From the cell containing the given text, extract its center point as [X, Y] coordinate. 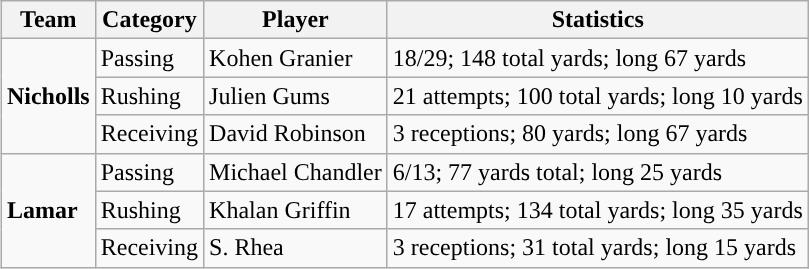
Player [296, 20]
Kohen Granier [296, 58]
Nicholls [48, 96]
David Robinson [296, 134]
3 receptions; 80 yards; long 67 yards [598, 134]
Khalan Griffin [296, 210]
Lamar [48, 210]
Category [149, 20]
S. Rhea [296, 248]
Statistics [598, 20]
18/29; 148 total yards; long 67 yards [598, 58]
6/13; 77 yards total; long 25 yards [598, 172]
Team [48, 20]
21 attempts; 100 total yards; long 10 yards [598, 96]
17 attempts; 134 total yards; long 35 yards [598, 210]
Julien Gums [296, 96]
3 receptions; 31 total yards; long 15 yards [598, 248]
Michael Chandler [296, 172]
